For the text-containing cell, return its midpoint in (x, y) coordinate format. 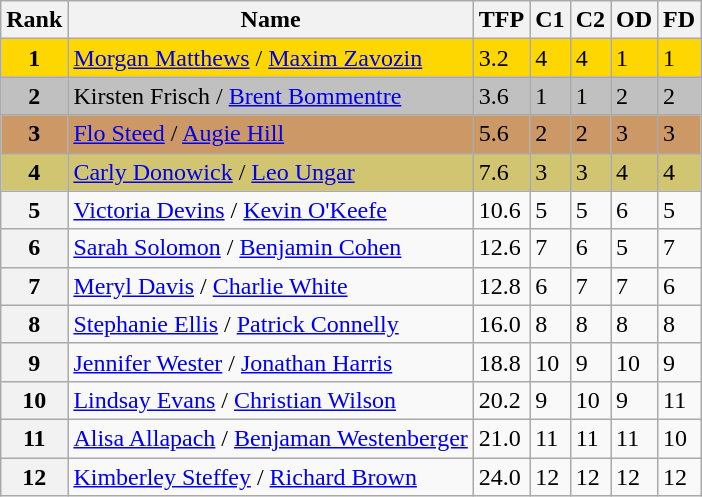
12.8 (501, 286)
Name (270, 20)
3.2 (501, 58)
Morgan Matthews / Maxim Zavozin (270, 58)
Rank (34, 20)
16.0 (501, 324)
3.6 (501, 96)
C2 (590, 20)
24.0 (501, 477)
OD (634, 20)
Alisa Allapach / Benjaman Westenberger (270, 438)
20.2 (501, 400)
Kirsten Frisch / Brent Bommentre (270, 96)
18.8 (501, 362)
10.6 (501, 210)
12.6 (501, 248)
Lindsay Evans / Christian Wilson (270, 400)
FD (680, 20)
5.6 (501, 134)
TFP (501, 20)
Carly Donowick / Leo Ungar (270, 172)
Sarah Solomon / Benjamin Cohen (270, 248)
Flo Steed / Augie Hill (270, 134)
Stephanie Ellis / Patrick Connelly (270, 324)
C1 (550, 20)
Jennifer Wester / Jonathan Harris (270, 362)
Victoria Devins / Kevin O'Keefe (270, 210)
21.0 (501, 438)
Kimberley Steffey / Richard Brown (270, 477)
Meryl Davis / Charlie White (270, 286)
7.6 (501, 172)
